Identify which cell holds the provided text, then report its [X, Y] central coordinate. 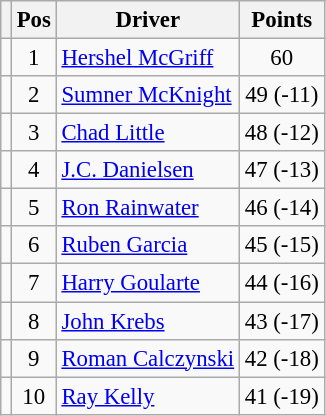
2 [34, 95]
John Krebs [148, 321]
Driver [148, 20]
Ron Rainwater [148, 208]
45 (-15) [282, 245]
8 [34, 321]
48 (-12) [282, 133]
6 [34, 245]
Harry Goularte [148, 283]
Ruben Garcia [148, 245]
Points [282, 20]
J.C. Danielsen [148, 170]
43 (-17) [282, 321]
42 (-18) [282, 358]
44 (-16) [282, 283]
Ray Kelly [148, 396]
49 (-11) [282, 95]
Hershel McGriff [148, 58]
7 [34, 283]
4 [34, 170]
Chad Little [148, 133]
60 [282, 58]
47 (-13) [282, 170]
1 [34, 58]
10 [34, 396]
Roman Calczynski [148, 358]
41 (-19) [282, 396]
9 [34, 358]
Pos [34, 20]
5 [34, 208]
Sumner McKnight [148, 95]
46 (-14) [282, 208]
3 [34, 133]
